Identify which cell holds the provided text, then report its [X, Y] central coordinate. 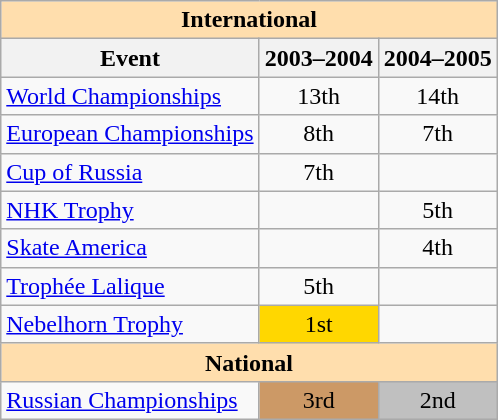
Cup of Russia [130, 172]
World Championships [130, 96]
European Championships [130, 134]
4th [438, 248]
2nd [438, 400]
8th [318, 134]
NHK Trophy [130, 210]
2003–2004 [318, 58]
National [249, 362]
Trophée Lalique [130, 286]
14th [438, 96]
Nebelhorn Trophy [130, 324]
1st [318, 324]
Skate America [130, 248]
Russian Championships [130, 400]
13th [318, 96]
2004–2005 [438, 58]
3rd [318, 400]
Event [130, 58]
International [249, 20]
